Detect which cell encompasses the target text, then output its (X, Y) center coordinate. 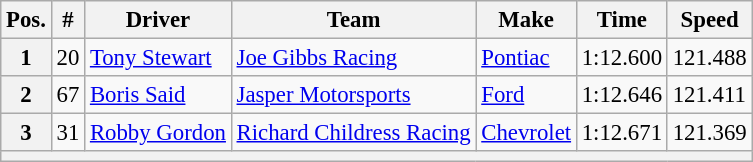
# (68, 20)
Jasper Motorsports (354, 95)
Driver (158, 20)
Time (622, 20)
121.488 (710, 58)
Pontiac (526, 58)
2 (26, 95)
1:12.600 (622, 58)
Team (354, 20)
Tony Stewart (158, 58)
Speed (710, 20)
Ford (526, 95)
Make (526, 20)
Robby Gordon (158, 133)
Chevrolet (526, 133)
20 (68, 58)
Boris Said (158, 95)
121.369 (710, 133)
1:12.646 (622, 95)
3 (26, 133)
Richard Childress Racing (354, 133)
121.411 (710, 95)
Joe Gibbs Racing (354, 58)
Pos. (26, 20)
67 (68, 95)
31 (68, 133)
1:12.671 (622, 133)
1 (26, 58)
